Extract the [x, y] coordinate from the center of the cell holding the provided text.  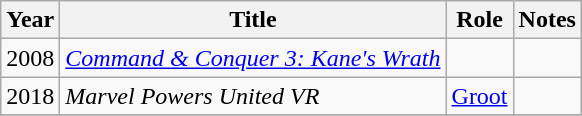
Role [480, 20]
Notes [547, 20]
Command & Conquer 3: Kane's Wrath [253, 58]
Title [253, 20]
Year [30, 20]
Groot [480, 96]
Marvel Powers United VR [253, 96]
2008 [30, 58]
2018 [30, 96]
